Detect which cell encompasses the target text, then output its (X, Y) center coordinate. 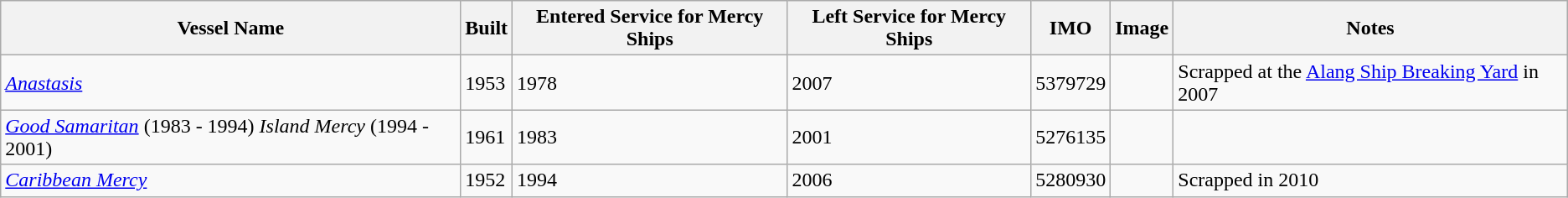
5280930 (1070, 180)
IMO (1070, 29)
2001 (910, 138)
5276135 (1070, 138)
1953 (487, 82)
Built (487, 29)
2007 (910, 82)
Left Service for Mercy Ships (910, 29)
1952 (487, 180)
Caribbean Mercy (231, 180)
Entered Service for Mercy Ships (650, 29)
1994 (650, 180)
Good Samaritan (1983 - 1994) Island Mercy (1994 - 2001) (231, 138)
1983 (650, 138)
Scrapped in 2010 (1370, 180)
Anastasis (231, 82)
1978 (650, 82)
Image (1142, 29)
Scrapped at the Alang Ship Breaking Yard in 2007 (1370, 82)
1961 (487, 138)
Notes (1370, 29)
5379729 (1070, 82)
2006 (910, 180)
Vessel Name (231, 29)
